Pinpoint the cell where the given text exists, returning its (X, Y) midpoint coordinate. 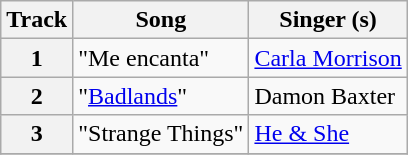
"Badlands" (161, 96)
Damon Baxter (328, 96)
Track (37, 20)
1 (37, 58)
2 (37, 96)
He & She (328, 134)
"Strange Things" (161, 134)
Singer (s) (328, 20)
3 (37, 134)
Carla Morrison (328, 58)
Song (161, 20)
"Me encanta" (161, 58)
